Identify which cell holds the provided text, then report its [x, y] central coordinate. 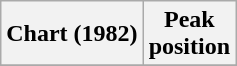
Chart (1982) [72, 34]
Peakposition [189, 34]
